Provide the [X, Y] coordinate of the cell's center where the given text is located.  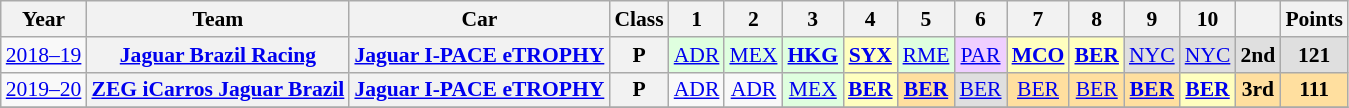
5 [926, 19]
MCO [1038, 55]
2018–19 [44, 55]
Team [218, 19]
2nd [1258, 55]
Car [479, 19]
RME [926, 55]
3 [814, 19]
3rd [1258, 90]
2 [753, 19]
4 [870, 19]
6 [980, 19]
SYX [870, 55]
Points [1314, 19]
9 [1152, 19]
2019–20 [44, 90]
Year [44, 19]
8 [1096, 19]
7 [1038, 19]
121 [1314, 55]
Class [638, 19]
ZEG iCarros Jaguar Brazil [218, 90]
HKG [814, 55]
10 [1208, 19]
111 [1314, 90]
1 [697, 19]
Jaguar Brazil Racing [218, 55]
PAR [980, 55]
